Return the [X, Y] coordinate for the center point of the cell that contains the specified text.  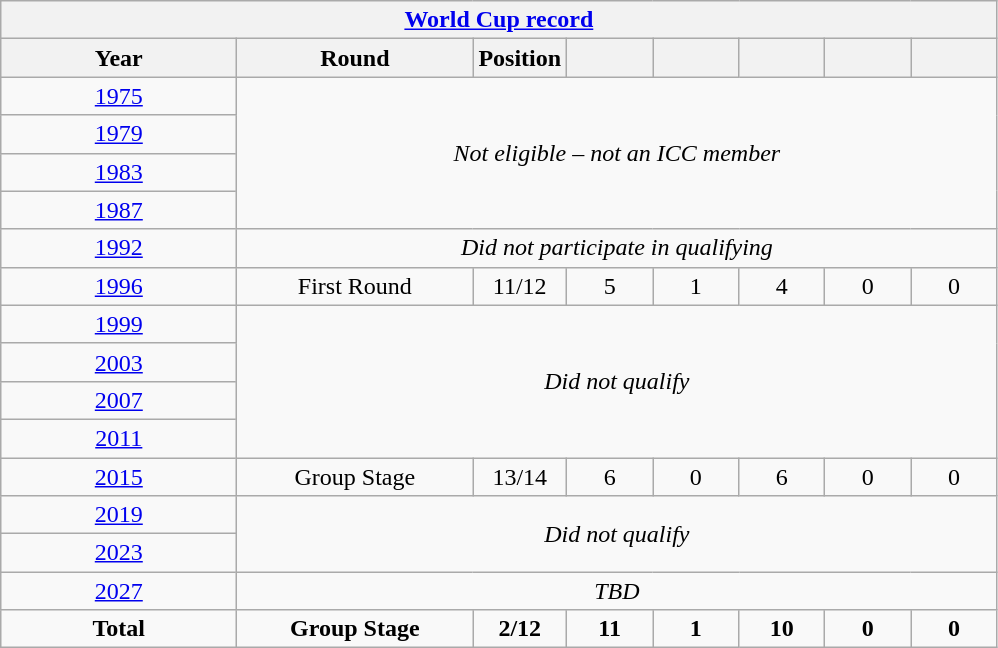
2027 [119, 591]
2007 [119, 400]
First Round [355, 286]
Year [119, 58]
2019 [119, 515]
13/14 [520, 477]
1983 [119, 172]
4 [782, 286]
TBD [617, 591]
Not eligible – not an ICC member [617, 153]
5 [610, 286]
2023 [119, 553]
2/12 [520, 629]
1992 [119, 248]
Did not participate in qualifying [617, 248]
1975 [119, 96]
Position [520, 58]
11 [610, 629]
Round [355, 58]
2003 [119, 362]
2015 [119, 477]
11/12 [520, 286]
1987 [119, 210]
1999 [119, 324]
1996 [119, 286]
Total [119, 629]
2011 [119, 438]
10 [782, 629]
World Cup record [499, 20]
1979 [119, 134]
